Scan for the cell matching the given text and deliver its [x, y] coordinate at center. 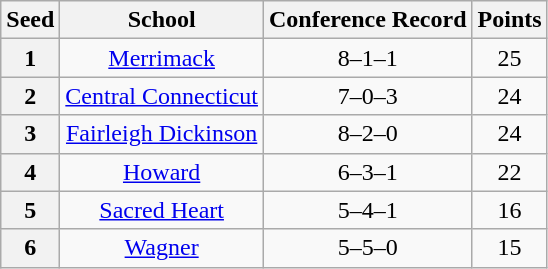
Central Connecticut [162, 96]
22 [510, 172]
5–4–1 [368, 210]
5–5–0 [368, 248]
Conference Record [368, 20]
Wagner [162, 248]
3 [30, 134]
25 [510, 58]
Sacred Heart [162, 210]
6–3–1 [368, 172]
15 [510, 248]
Fairleigh Dickinson [162, 134]
6 [30, 248]
Howard [162, 172]
1 [30, 58]
16 [510, 210]
School [162, 20]
8–2–0 [368, 134]
Seed [30, 20]
4 [30, 172]
Points [510, 20]
2 [30, 96]
5 [30, 210]
8–1–1 [368, 58]
Merrimack [162, 58]
7–0–3 [368, 96]
